Locate the cell with the specified text and output its [X, Y] center coordinate. 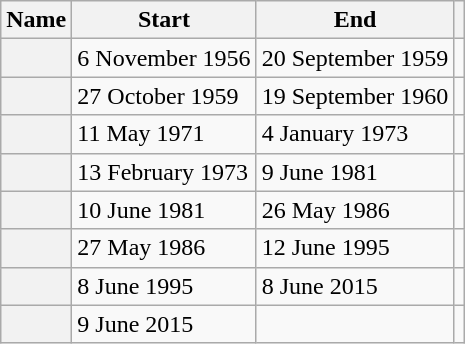
9 June 1981 [355, 172]
19 September 1960 [355, 96]
13 February 1973 [164, 172]
11 May 1971 [164, 134]
10 June 1981 [164, 210]
12 June 1995 [355, 248]
20 September 1959 [355, 58]
26 May 1986 [355, 210]
27 May 1986 [164, 248]
Start [164, 20]
8 June 2015 [355, 286]
27 October 1959 [164, 96]
End [355, 20]
6 November 1956 [164, 58]
Name [36, 20]
4 January 1973 [355, 134]
9 June 2015 [164, 324]
8 June 1995 [164, 286]
